Scan for the cell matching the given text and deliver its (x, y) coordinate at center. 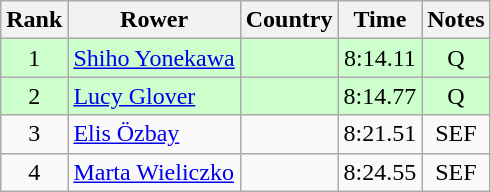
2 (34, 96)
3 (34, 134)
8:14.77 (380, 96)
4 (34, 172)
Marta Wieliczko (154, 172)
Shiho Yonekawa (154, 58)
Time (380, 20)
Rank (34, 20)
Country (289, 20)
Notes (456, 20)
Lucy Glover (154, 96)
1 (34, 58)
8:14.11 (380, 58)
8:24.55 (380, 172)
Elis Özbay (154, 134)
8:21.51 (380, 134)
Rower (154, 20)
